Output the (x, y) coordinate of the center of the cell containing the given text.  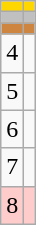
7 (12, 167)
6 (12, 129)
5 (12, 91)
8 (12, 205)
4 (12, 53)
